Identify which cell holds the provided text, then report its (x, y) central coordinate. 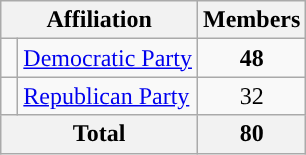
48 (251, 58)
Members (251, 20)
Total (100, 134)
Republican Party (108, 96)
80 (251, 134)
32 (251, 96)
Affiliation (100, 20)
Democratic Party (108, 58)
